Output the (x, y) coordinate of the center of the cell containing the given text.  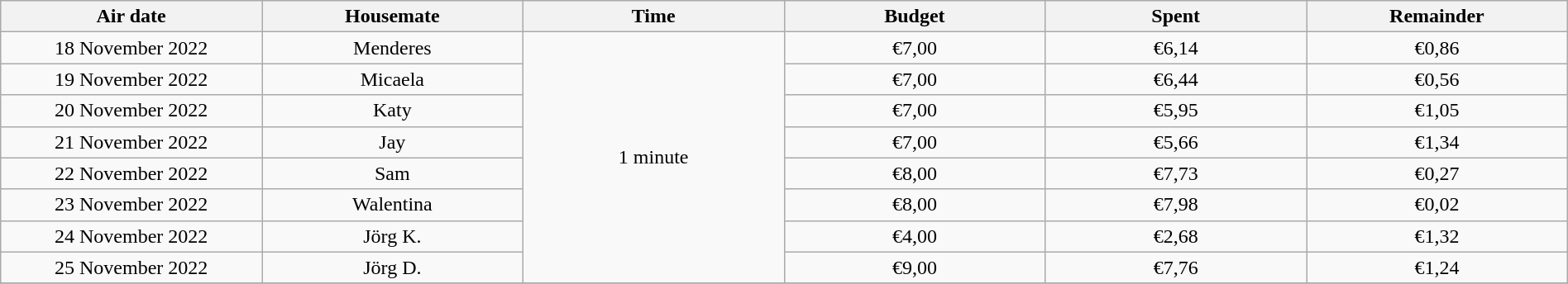
€0,27 (1437, 173)
Remainder (1437, 17)
Spent (1176, 17)
Micaela (392, 79)
€7,73 (1176, 173)
19 November 2022 (131, 79)
€9,00 (915, 267)
€4,00 (915, 236)
24 November 2022 (131, 236)
€2,68 (1176, 236)
€7,98 (1176, 205)
€1,24 (1437, 267)
Housemate (392, 17)
Katy (392, 111)
Budget (915, 17)
€1,32 (1437, 236)
€6,14 (1176, 48)
21 November 2022 (131, 142)
Walentina (392, 205)
25 November 2022 (131, 267)
18 November 2022 (131, 48)
20 November 2022 (131, 111)
€5,95 (1176, 111)
Air date (131, 17)
Time (653, 17)
22 November 2022 (131, 173)
Sam (392, 173)
€7,76 (1176, 267)
€0,56 (1437, 79)
€1,05 (1437, 111)
€0,02 (1437, 205)
€6,44 (1176, 79)
Jörg K. (392, 236)
1 minute (653, 158)
€5,66 (1176, 142)
Jörg D. (392, 267)
€0,86 (1437, 48)
23 November 2022 (131, 205)
Jay (392, 142)
Menderes (392, 48)
€1,34 (1437, 142)
